Provide the [X, Y] coordinate of the cell's center where the given text is located.  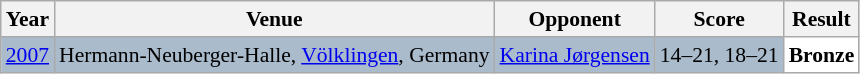
Hermann-Neuberger-Halle, Völklingen, Germany [274, 55]
14–21, 18–21 [720, 55]
Karina Jørgensen [575, 55]
2007 [28, 55]
Opponent [575, 19]
Venue [274, 19]
Year [28, 19]
Bronze [822, 55]
Score [720, 19]
Result [822, 19]
